Search for the cell housing the specified text and yield its [x, y] center coordinate. 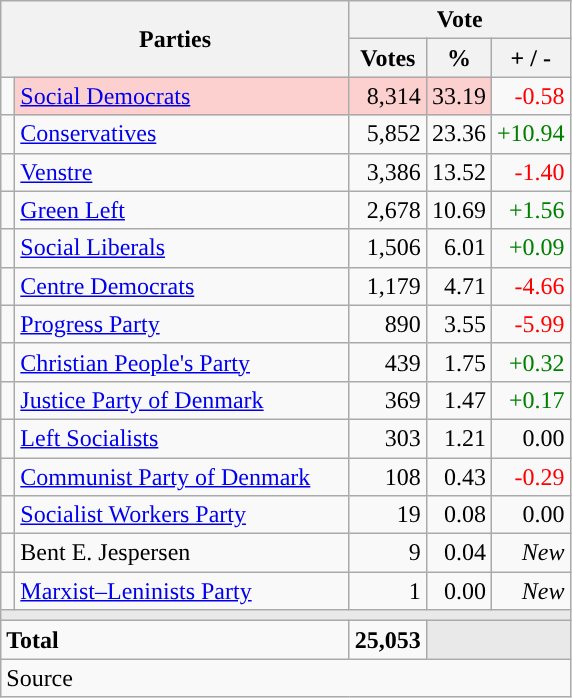
-0.29 [530, 477]
4.71 [458, 286]
1.21 [458, 438]
25,053 [388, 640]
3.55 [458, 324]
33.19 [458, 96]
5,852 [388, 134]
1,506 [388, 248]
% [458, 58]
10.69 [458, 210]
23.36 [458, 134]
Bent E. Jespersen [182, 553]
369 [388, 400]
13.52 [458, 172]
439 [388, 362]
+1.56 [530, 210]
Venstre [182, 172]
1.75 [458, 362]
6.01 [458, 248]
108 [388, 477]
Socialist Workers Party [182, 515]
890 [388, 324]
Conservatives [182, 134]
9 [388, 553]
-4.66 [530, 286]
Social Democrats [182, 96]
Social Liberals [182, 248]
0.04 [458, 553]
Votes [388, 58]
+0.32 [530, 362]
1 [388, 591]
Christian People's Party [182, 362]
Communist Party of Denmark [182, 477]
Source [286, 678]
-1.40 [530, 172]
Total [176, 640]
303 [388, 438]
Justice Party of Denmark [182, 400]
-5.99 [530, 324]
1.47 [458, 400]
+0.09 [530, 248]
+ / - [530, 58]
8,314 [388, 96]
3,386 [388, 172]
Green Left [182, 210]
Parties [176, 39]
Vote [460, 20]
Centre Democrats [182, 286]
19 [388, 515]
-0.58 [530, 96]
0.08 [458, 515]
1,179 [388, 286]
+0.17 [530, 400]
Progress Party [182, 324]
Left Socialists [182, 438]
0.43 [458, 477]
Marxist–Leninists Party [182, 591]
2,678 [388, 210]
+10.94 [530, 134]
